Capture the cell that displays the provided text and extract its (x, y) central coordinate. 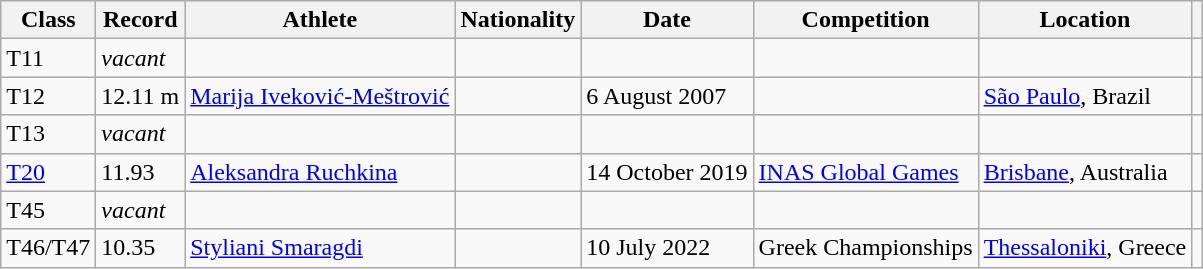
Athlete (320, 20)
Date (667, 20)
Greek Championships (866, 248)
14 October 2019 (667, 172)
São Paulo, Brazil (1085, 96)
11.93 (140, 172)
Styliani Smaragdi (320, 248)
Record (140, 20)
Location (1085, 20)
Marija Iveković-Meštrović (320, 96)
Thessaloniki, Greece (1085, 248)
T46/T47 (48, 248)
10.35 (140, 248)
Nationality (518, 20)
T45 (48, 210)
Aleksandra Ruchkina (320, 172)
Brisbane, Australia (1085, 172)
10 July 2022 (667, 248)
Competition (866, 20)
T20 (48, 172)
12.11 m (140, 96)
T12 (48, 96)
T11 (48, 58)
6 August 2007 (667, 96)
INAS Global Games (866, 172)
T13 (48, 134)
Class (48, 20)
